Capture the cell that displays the provided text and extract its (x, y) central coordinate. 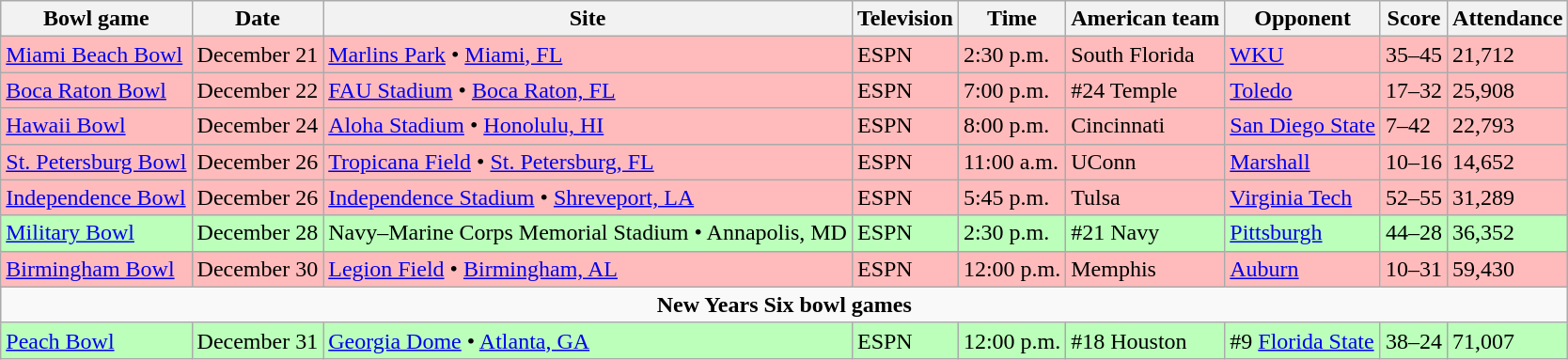
New Years Six bowl games (784, 305)
San Diego State (1303, 126)
Military Bowl (96, 233)
Memphis (1145, 269)
21,712 (1508, 55)
25,908 (1508, 90)
Virginia Tech (1303, 197)
Legion Field • Birmingham, AL (588, 269)
71,007 (1508, 340)
UConn (1145, 162)
Tulsa (1145, 197)
December 22 (258, 90)
South Florida (1145, 55)
Georgia Dome • Atlanta, GA (588, 340)
Time (1011, 19)
44–28 (1414, 233)
11:00 a.m. (1011, 162)
FAU Stadium • Boca Raton, FL (588, 90)
St. Petersburg Bowl (96, 162)
Score (1414, 19)
36,352 (1508, 233)
#21 Navy (1145, 233)
Pittsburgh (1303, 233)
17–32 (1414, 90)
#24 Temple (1145, 90)
Independence Stadium • Shreveport, LA (588, 197)
22,793 (1508, 126)
Attendance (1508, 19)
Miami Beach Bowl (96, 55)
8:00 p.m. (1011, 126)
December 28 (258, 233)
10–16 (1414, 162)
59,430 (1508, 269)
Toledo (1303, 90)
#18 Houston (1145, 340)
American team (1145, 19)
Tropicana Field • St. Petersburg, FL (588, 162)
Opponent (1303, 19)
Peach Bowl (96, 340)
Site (588, 19)
Boca Raton Bowl (96, 90)
Bowl game (96, 19)
Hawaii Bowl (96, 126)
Birmingham Bowl (96, 269)
38–24 (1414, 340)
WKU (1303, 55)
52–55 (1414, 197)
Television (904, 19)
Marshall (1303, 162)
Aloha Stadium • Honolulu, HI (588, 126)
December 24 (258, 126)
31,289 (1508, 197)
7:00 p.m. (1011, 90)
#9 Florida State (1303, 340)
14,652 (1508, 162)
10–31 (1414, 269)
Navy–Marine Corps Memorial Stadium • Annapolis, MD (588, 233)
December 30 (258, 269)
5:45 p.m. (1011, 197)
December 31 (258, 340)
Cincinnati (1145, 126)
Date (258, 19)
Auburn (1303, 269)
Independence Bowl (96, 197)
35–45 (1414, 55)
7–42 (1414, 126)
Marlins Park • Miami, FL (588, 55)
December 21 (258, 55)
